Find where the given text appears and provide that cell's center as (x, y) coordinate. 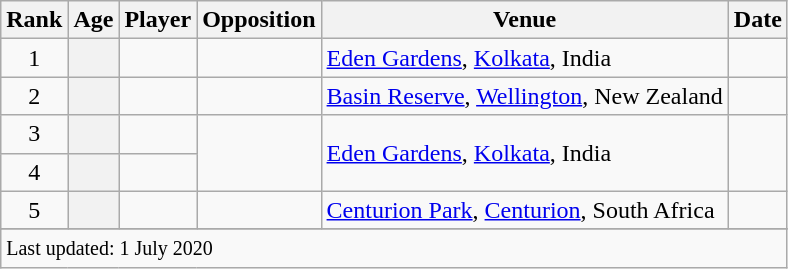
Opposition (259, 20)
Age (94, 20)
5 (34, 210)
2 (34, 96)
4 (34, 172)
3 (34, 134)
1 (34, 58)
Date (758, 20)
Centurion Park, Centurion, South Africa (524, 210)
Rank (34, 20)
Basin Reserve, Wellington, New Zealand (524, 96)
Player (158, 20)
Venue (524, 20)
Last updated: 1 July 2020 (394, 248)
